Detect which cell encompasses the target text, then output its (X, Y) center coordinate. 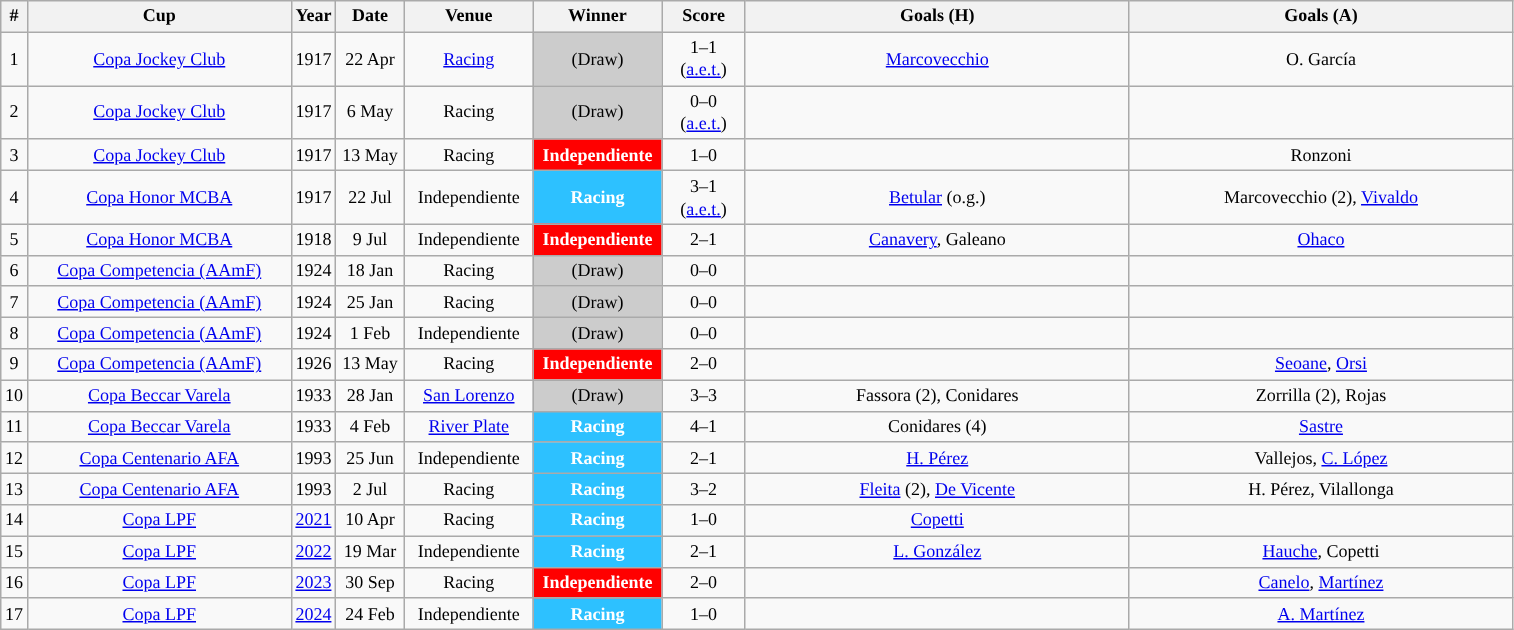
18 Jan (370, 270)
2024 (314, 614)
22 Apr (370, 59)
3–1 (a.e.t.) (704, 197)
9 Jul (370, 240)
Canavery, Galeano (937, 240)
H. Pérez, Vilallonga (1321, 488)
12 (14, 458)
5 (14, 240)
16 (14, 582)
Winner (598, 16)
1–1 (a.e.t.) (704, 59)
3–3 (704, 396)
9 (14, 364)
Sastre (1321, 426)
Hauche, Copetti (1321, 552)
Copetti (937, 520)
Fassora (2), Conidares (937, 396)
2 (14, 113)
O. García (1321, 59)
10 Apr (370, 520)
19 Mar (370, 552)
# (14, 16)
A. Martínez (1321, 614)
San Lorenzo (468, 396)
25 Jun (370, 458)
24 Feb (370, 614)
11 (14, 426)
1 (14, 59)
Vallejos, C. López (1321, 458)
10 (14, 396)
H. Pérez (937, 458)
Goals (A) (1321, 16)
Seoane, Orsi (1321, 364)
13 (14, 488)
14 (14, 520)
4 Feb (370, 426)
4 (14, 197)
L. González (937, 552)
6 (14, 270)
1926 (314, 364)
3 (14, 154)
Betular (o.g.) (937, 197)
Date (370, 16)
1 Feb (370, 334)
6 May (370, 113)
Cup (159, 16)
2022 (314, 552)
2 Jul (370, 488)
Conidares (4) (937, 426)
28 Jan (370, 396)
Venue (468, 16)
River Plate (468, 426)
3–2 (704, 488)
Ronzoni (1321, 154)
22 Jul (370, 197)
Goals (H) (937, 16)
Year (314, 16)
0–0 (a.e.t.) (704, 113)
30 Sep (370, 582)
17 (14, 614)
2023 (314, 582)
Marcovecchio (2), Vivaldo (1321, 197)
25 Jan (370, 302)
Canelo, Martínez (1321, 582)
15 (14, 552)
Marcovecchio (937, 59)
Fleita (2), De Vicente (937, 488)
Zorrilla (2), Rojas (1321, 396)
Ohaco (1321, 240)
Score (704, 16)
4–1 (704, 426)
8 (14, 334)
7 (14, 302)
2021 (314, 520)
1918 (314, 240)
